Provide the (X, Y) coordinate of the cell's center where the given text is located.  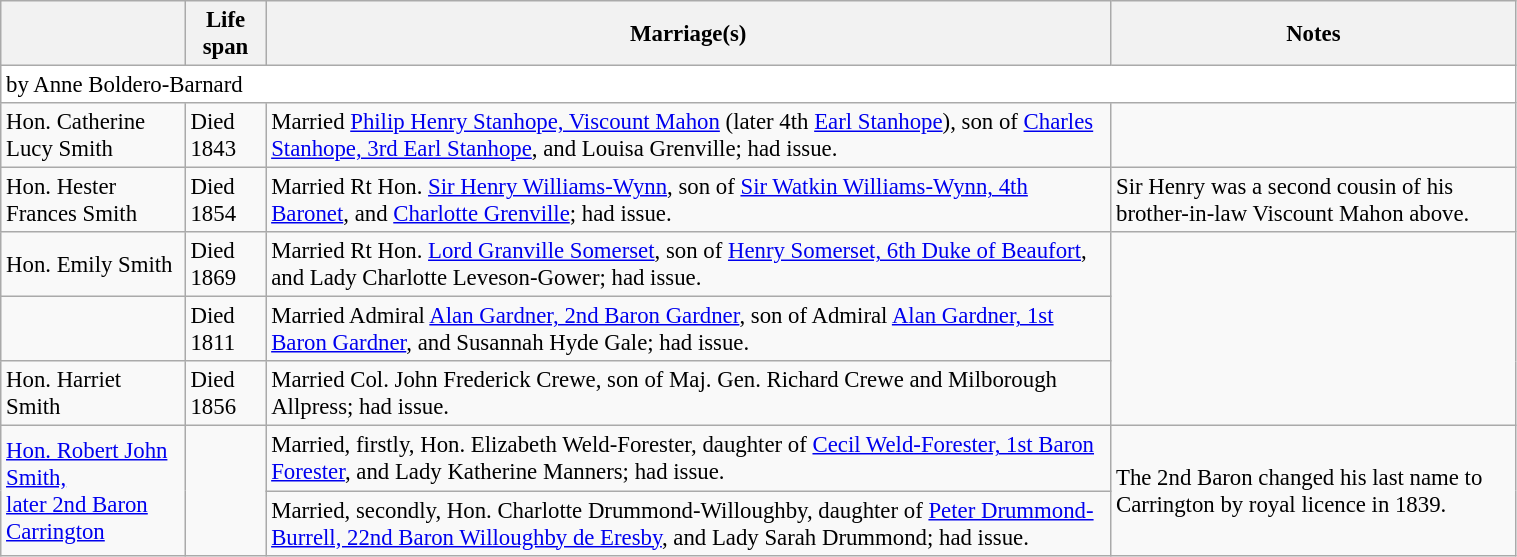
Married Rt Hon. Lord Granville Somerset, son of Henry Somerset, 6th Duke of Beaufort, and Lady Charlotte Leveson-Gower; had issue. (688, 264)
by Anne Boldero-Barnard (758, 85)
Married Col. John Frederick Crewe, son of Maj. Gen. Richard Crewe and Milborough Allpress; had issue. (688, 394)
Notes (1314, 34)
Life span (226, 34)
Married, firstly, Hon. Elizabeth Weld-Forester, daughter of Cecil Weld-Forester, 1st Baron Forester, and Lady Katherine Manners; had issue. (688, 458)
Died 1811 (226, 330)
Died 1869 (226, 264)
Hon. Robert John Smith,later 2nd Baron Carrington (93, 490)
Married Philip Henry Stanhope, Viscount Mahon (later 4th Earl Stanhope), son of Charles Stanhope, 3rd Earl Stanhope, and Louisa Grenville; had issue. (688, 136)
Hon. Harriet Smith (93, 394)
The 2nd Baron changed his last name to Carrington by royal licence in 1839. (1314, 490)
Hon. Catherine Lucy Smith (93, 136)
Hon. Hester Frances Smith (93, 200)
Married Admiral Alan Gardner, 2nd Baron Gardner, son of Admiral Alan Gardner, 1st Baron Gardner, and Susannah Hyde Gale; had issue. (688, 330)
Died 1856 (226, 394)
Married Rt Hon. Sir Henry Williams-Wynn, son of Sir Watkin Williams-Wynn, 4th Baronet, and Charlotte Grenville; had issue. (688, 200)
Sir Henry was a second cousin of his brother-in-law Viscount Mahon above. (1314, 200)
Hon. Emily Smith (93, 264)
Marriage(s) (688, 34)
Died 1843 (226, 136)
Died 1854 (226, 200)
